Search for the cell housing the specified text and yield its [x, y] center coordinate. 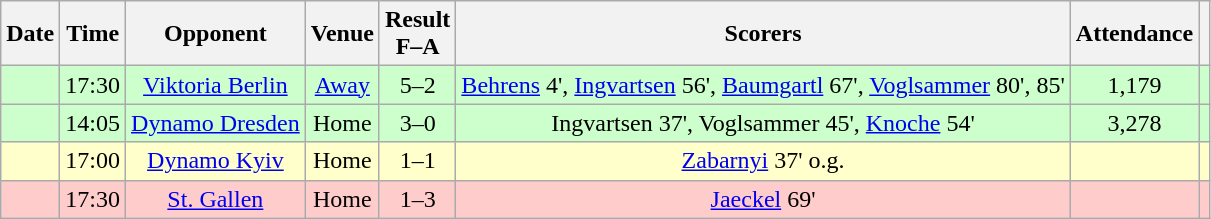
Viktoria Berlin [216, 85]
Venue [342, 34]
Behrens 4', Ingvartsen 56', Baumgartl 67', Voglsammer 80', 85' [763, 85]
5–2 [417, 85]
Zabarnyi 37' o.g. [763, 161]
Scorers [763, 34]
1–3 [417, 199]
Date [30, 34]
ResultF–A [417, 34]
1–1 [417, 161]
St. Gallen [216, 199]
Away [342, 85]
Dynamo Kyiv [216, 161]
Dynamo Dresden [216, 123]
Ingvartsen 37', Voglsammer 45', Knoche 54' [763, 123]
Attendance [1134, 34]
Time [93, 34]
3,278 [1134, 123]
14:05 [93, 123]
Jaeckel 69' [763, 199]
Opponent [216, 34]
3–0 [417, 123]
1,179 [1134, 85]
17:00 [93, 161]
